Identify which cell holds the provided text, then report its (x, y) central coordinate. 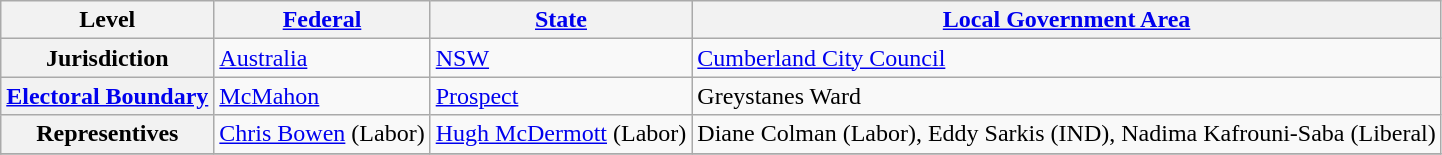
Cumberland City Council (1066, 58)
Level (108, 20)
Chris Bowen (Labor) (322, 134)
Jurisdiction (108, 58)
Hugh McDermott (Labor) (561, 134)
McMahon (322, 96)
NSW (561, 58)
Australia (322, 58)
Local Government Area (1066, 20)
Representives (108, 134)
Electoral Boundary (108, 96)
Diane Colman (Labor), Eddy Sarkis (IND), Nadima Kafrouni-Saba (Liberal) (1066, 134)
State (561, 20)
Federal (322, 20)
Prospect (561, 96)
Greystanes Ward (1066, 96)
